Identify which cell holds the provided text, then report its (X, Y) central coordinate. 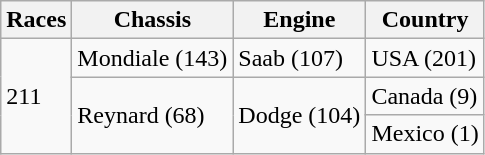
USA (201) (425, 58)
Engine (300, 20)
Mexico (1) (425, 134)
Mondiale (143) (152, 58)
Saab (107) (300, 58)
Canada (9) (425, 96)
Reynard (68) (152, 115)
Chassis (152, 20)
Country (425, 20)
Dodge (104) (300, 115)
Races (36, 20)
211 (36, 96)
